Locate the cell with the specified text and output its (X, Y) center coordinate. 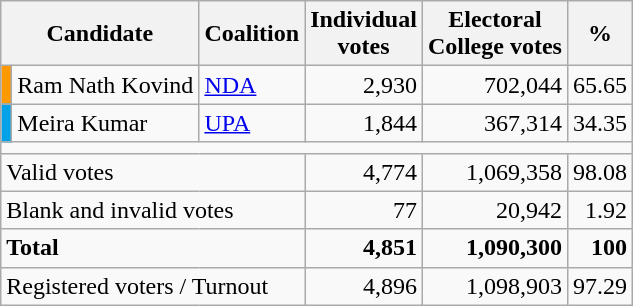
98.08 (600, 172)
4,851 (364, 248)
Coalition (252, 34)
1,098,903 (494, 286)
4,774 (364, 172)
65.65 (600, 85)
2,930 (364, 85)
77 (364, 210)
Blank and invalid votes (153, 210)
Meira Kumar (106, 123)
4,896 (364, 286)
1,069,358 (494, 172)
34.35 (600, 123)
NDA (252, 85)
Valid votes (153, 172)
ElectoralCollege votes (494, 34)
Individualvotes (364, 34)
100 (600, 248)
1,090,300 (494, 248)
UPA (252, 123)
Registered voters / Turnout (153, 286)
Total (153, 248)
702,044 (494, 85)
Ram Nath Kovind (106, 85)
97.29 (600, 286)
% (600, 34)
20,942 (494, 210)
Candidate (100, 34)
367,314 (494, 123)
1,844 (364, 123)
1.92 (600, 210)
